Pinpoint the cell where the given text exists, returning its [X, Y] midpoint coordinate. 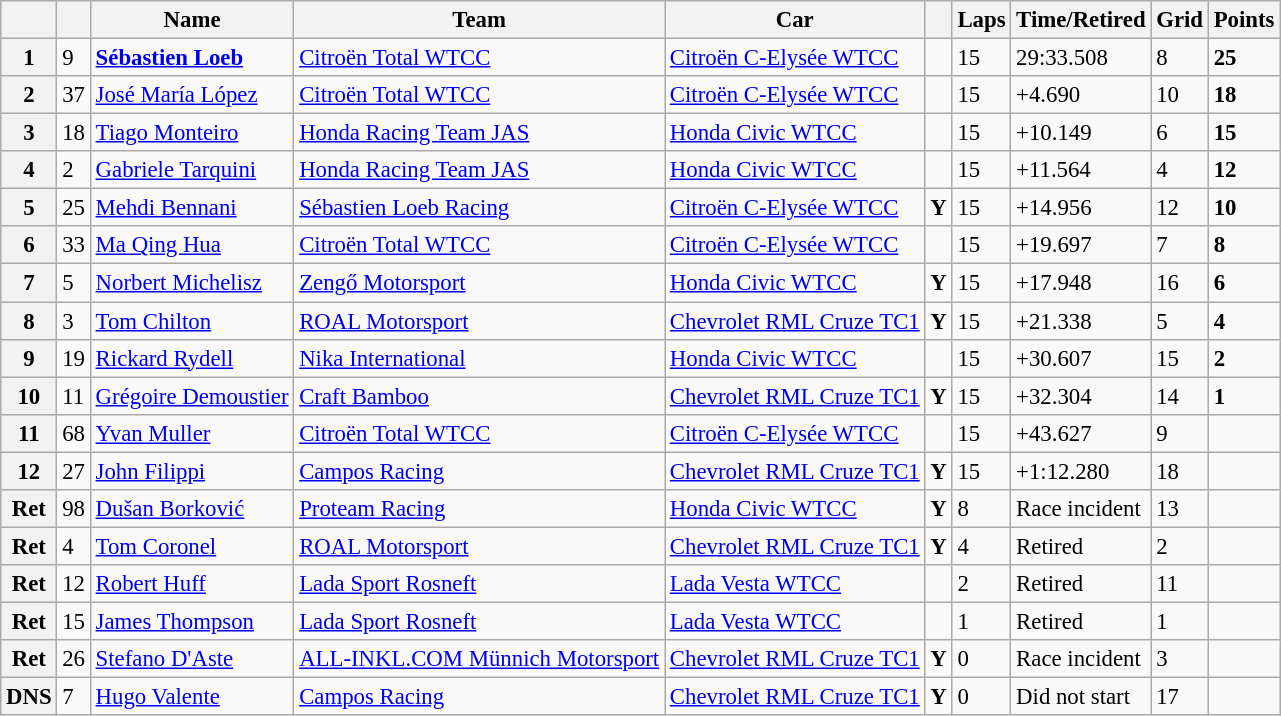
Did not start [1081, 697]
Car [794, 20]
Stefano D'Aste [192, 659]
DNS [29, 697]
Craft Bamboo [480, 396]
37 [74, 95]
27 [74, 471]
Grégoire Demoustier [192, 396]
+14.956 [1081, 208]
Team [480, 20]
Ma Qing Hua [192, 245]
Proteam Racing [480, 509]
Rickard Rydell [192, 358]
13 [1180, 509]
Dušan Borković [192, 509]
Sébastien Loeb Racing [480, 208]
+11.564 [1081, 170]
John Filippi [192, 471]
19 [74, 358]
+4.690 [1081, 95]
Points [1244, 20]
Robert Huff [192, 584]
Hugo Valente [192, 697]
Tiago Monteiro [192, 133]
+43.627 [1081, 433]
68 [74, 433]
ALL-INKL.COM Münnich Motorsport [480, 659]
Tom Coronel [192, 546]
Mehdi Bennani [192, 208]
Time/Retired [1081, 20]
+1:12.280 [1081, 471]
29:33.508 [1081, 58]
33 [74, 245]
Name [192, 20]
José María López [192, 95]
16 [1180, 283]
James Thompson [192, 621]
+17.948 [1081, 283]
Yvan Muller [192, 433]
98 [74, 509]
26 [74, 659]
14 [1180, 396]
+21.338 [1081, 321]
Grid [1180, 20]
Sébastien Loeb [192, 58]
+10.149 [1081, 133]
Tom Chilton [192, 321]
Zengő Motorsport [480, 283]
Laps [982, 20]
+19.697 [1081, 245]
17 [1180, 697]
Norbert Michelisz [192, 283]
+30.607 [1081, 358]
Nika International [480, 358]
+32.304 [1081, 396]
Gabriele Tarquini [192, 170]
